Pinpoint the cell where the given text exists, returning its (x, y) midpoint coordinate. 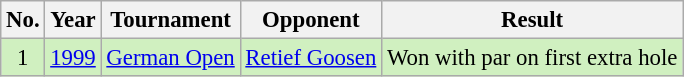
Tournament (170, 20)
Opponent (311, 20)
Year (73, 20)
1999 (73, 58)
Won with par on first extra hole (532, 58)
No. (23, 20)
German Open (170, 58)
Retief Goosen (311, 58)
Result (532, 20)
1 (23, 58)
